Search for the cell housing the specified text and yield its (X, Y) center coordinate. 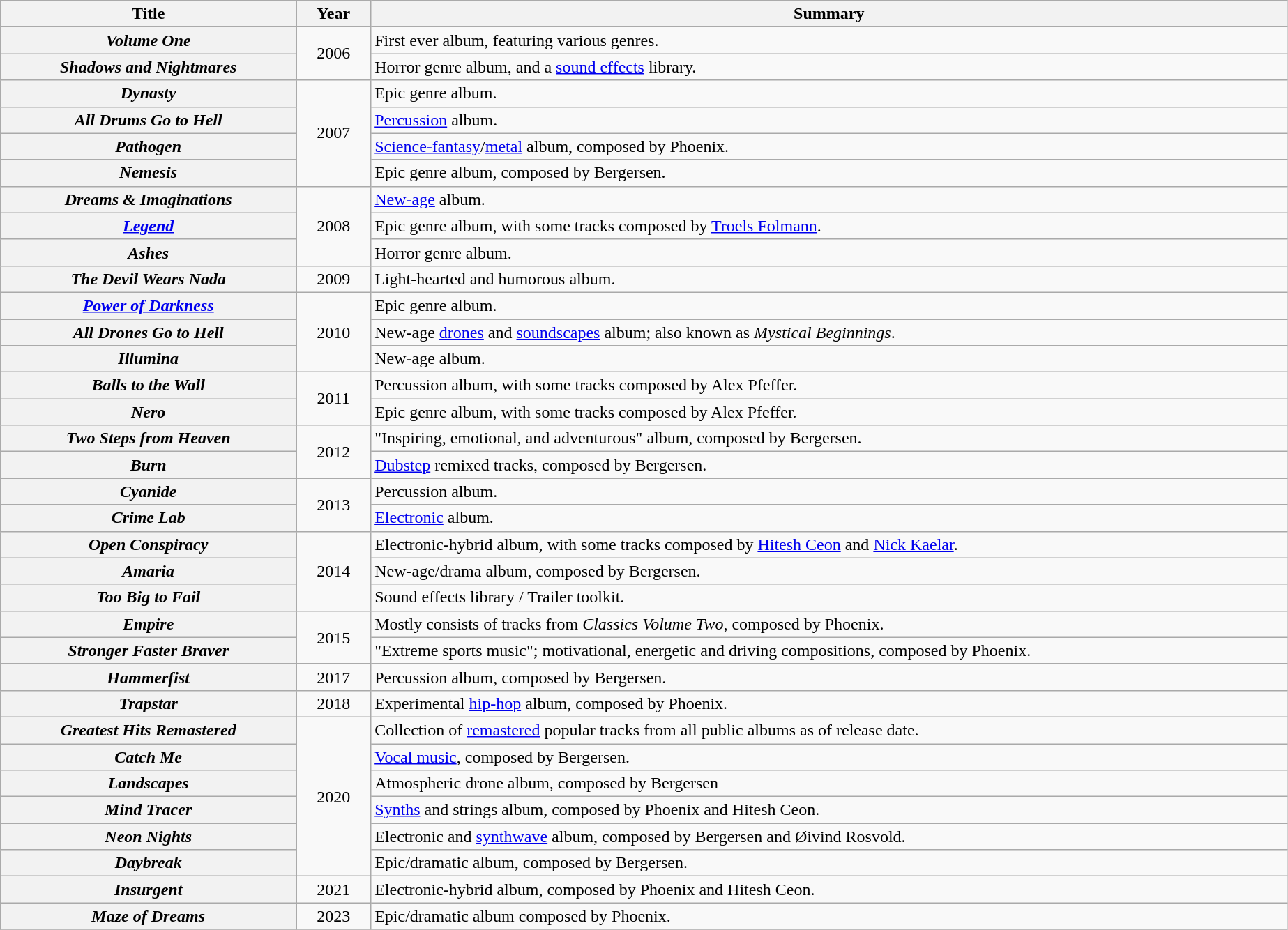
Science-fantasy/metal album, composed by Phoenix. (829, 146)
Percussion album, with some tracks composed by Alex Pfeffer. (829, 386)
Atmospheric drone album, composed by Bergersen (829, 784)
Epic/dramatic album composed by Phoenix. (829, 916)
Summary (829, 14)
Percussion album, composed by Bergersen. (829, 677)
Catch Me (149, 756)
Horror genre album. (829, 252)
2008 (333, 226)
Electronic-hybrid album, composed by Phoenix and Hitesh Ceon. (829, 890)
Mostly consists of tracks from Classics Volume Two, composed by Phoenix. (829, 624)
2013 (333, 505)
Balls to the Wall (149, 386)
Illumina (149, 359)
Experimental hip-hop album, composed by Phoenix. (829, 703)
Power of Darkness (149, 305)
Volume One (149, 40)
All Drums Go to Hell (149, 120)
Synths and strings album, composed by Phoenix and Hitesh Ceon. (829, 810)
Burn (149, 465)
Insurgent (149, 890)
Empire (149, 624)
Too Big to Fail (149, 597)
Nero (149, 412)
Epic genre album, with some tracks composed by Alex Pfeffer. (829, 412)
Nemesis (149, 173)
The Devil Wears Nada (149, 279)
2011 (333, 399)
Amaria (149, 571)
2021 (333, 890)
2006 (333, 54)
2018 (333, 703)
Trapstar (149, 703)
Epic genre album, with some tracks composed by Troels Folmann. (829, 226)
2012 (333, 452)
Cyanide (149, 491)
Electronic album. (829, 518)
Epic/dramatic album, composed by Bergersen. (829, 863)
2010 (333, 332)
Daybreak (149, 863)
New-age drones and soundscapes album; also known as Mystical Beginnings. (829, 333)
Stronger Faster Braver (149, 650)
2015 (333, 637)
Epic genre album, composed by Bergersen. (829, 173)
2007 (333, 133)
2017 (333, 677)
Maze of Dreams (149, 916)
Year (333, 14)
2020 (333, 796)
All Drones Go to Hell (149, 333)
Dubstep remixed tracks, composed by Bergersen. (829, 465)
"Inspiring, emotional, and adventurous" album, composed by Bergersen. (829, 439)
First ever album, featuring various genres. (829, 40)
Landscapes (149, 784)
Open Conspiracy (149, 544)
Sound effects library / Trailer toolkit. (829, 597)
2014 (333, 571)
Hammerfist (149, 677)
Two Steps from Heaven (149, 439)
Collection of remastered popular tracks from all public albums as of release date. (829, 730)
Ashes (149, 252)
New-age/drama album, composed by Bergersen. (829, 571)
"Extreme sports music"; motivational, energetic and driving compositions, composed by Phoenix. (829, 650)
Dynasty (149, 93)
Electronic-hybrid album, with some tracks composed by Hitesh Ceon and Nick Kaelar. (829, 544)
Mind Tracer (149, 810)
Neon Nights (149, 837)
Vocal music, composed by Bergersen. (829, 756)
Pathogen (149, 146)
Light-hearted and humorous album. (829, 279)
Dreams & Imaginations (149, 199)
2009 (333, 279)
Legend (149, 226)
Greatest Hits Remastered (149, 730)
Electronic and synthwave album, composed by Bergersen and Øivind Rosvold. (829, 837)
Title (149, 14)
Horror genre album, and a sound effects library. (829, 67)
2023 (333, 916)
Crime Lab (149, 518)
Shadows and Nightmares (149, 67)
